Identify which cell holds the provided text, then report its [x, y] central coordinate. 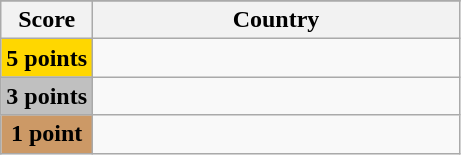
5 points [47, 58]
3 points [47, 96]
Country [276, 20]
1 point [47, 134]
Score [47, 20]
